From the cell containing the given text, extract its center point as (x, y) coordinate. 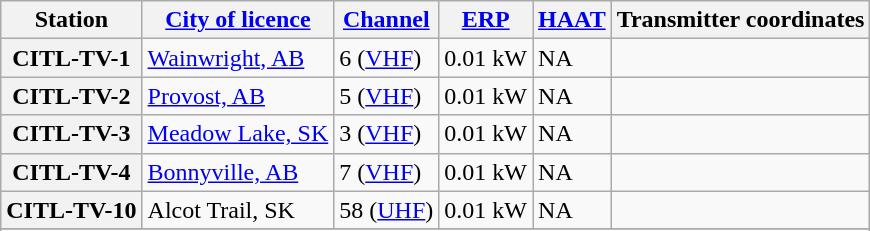
City of licence (238, 20)
CITL-TV-1 (72, 58)
Bonnyville, AB (238, 172)
CITL-TV-2 (72, 96)
Alcot Trail, SK (238, 210)
CITL-TV-10 (72, 210)
CITL-TV-4 (72, 172)
Channel (386, 20)
7 (VHF) (386, 172)
6 (VHF) (386, 58)
CITL-TV-3 (72, 134)
Station (72, 20)
Transmitter coordinates (740, 20)
ERP (486, 20)
Provost, AB (238, 96)
Wainwright, AB (238, 58)
3 (VHF) (386, 134)
58 (UHF) (386, 210)
Meadow Lake, SK (238, 134)
5 (VHF) (386, 96)
HAAT (572, 20)
